From the cell containing the given text, extract its center point as (x, y) coordinate. 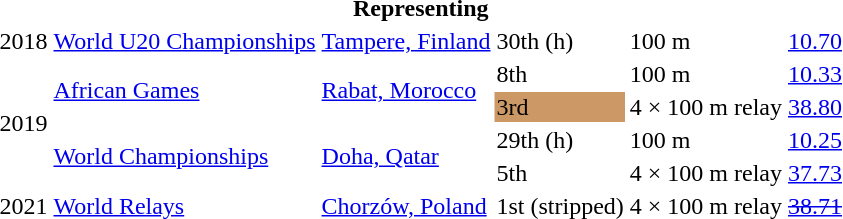
Doha, Qatar (406, 156)
3rd (560, 107)
30th (h) (560, 41)
5th (560, 173)
World U20 Championships (184, 41)
Rabat, Morocco (406, 90)
World Championships (184, 156)
African Games (184, 90)
8th (560, 74)
29th (h) (560, 140)
Tampere, Finland (406, 41)
